Extract the (X, Y) coordinate from the center of the cell holding the provided text.  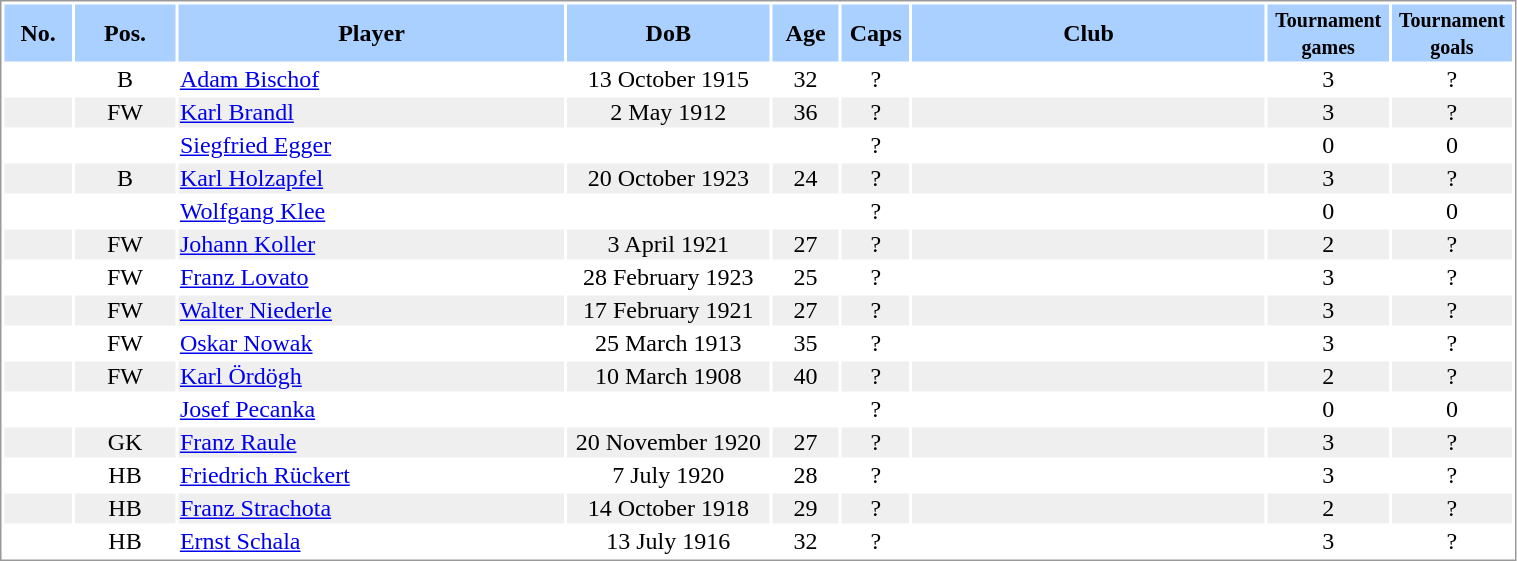
Wolfgang Klee (371, 211)
25 (806, 277)
Franz Raule (371, 443)
14 October 1918 (668, 509)
Tournamentgames (1328, 32)
20 November 1920 (668, 443)
28 February 1923 (668, 277)
25 March 1913 (668, 343)
Walter Niederle (371, 311)
Karl Brandl (371, 113)
DoB (668, 32)
13 July 1916 (668, 541)
Club (1088, 32)
Oskar Nowak (371, 343)
7 July 1920 (668, 475)
Johann Koller (371, 245)
Franz Lovato (371, 277)
2 May 1912 (668, 113)
Player (371, 32)
Ernst Schala (371, 541)
13 October 1915 (668, 79)
28 (806, 475)
24 (806, 179)
Tournamentgoals (1452, 32)
Siegfried Egger (371, 145)
Karl Holzapfel (371, 179)
36 (806, 113)
Karl Ördögh (371, 377)
No. (38, 32)
17 February 1921 (668, 311)
Josef Pecanka (371, 409)
Age (806, 32)
Friedrich Rückert (371, 475)
40 (806, 377)
Pos. (126, 32)
35 (806, 343)
GK (126, 443)
Franz Strachota (371, 509)
10 March 1908 (668, 377)
Adam Bischof (371, 79)
20 October 1923 (668, 179)
29 (806, 509)
Caps (876, 32)
3 April 1921 (668, 245)
